Extract the [x, y] coordinate from the center of the cell holding the provided text.  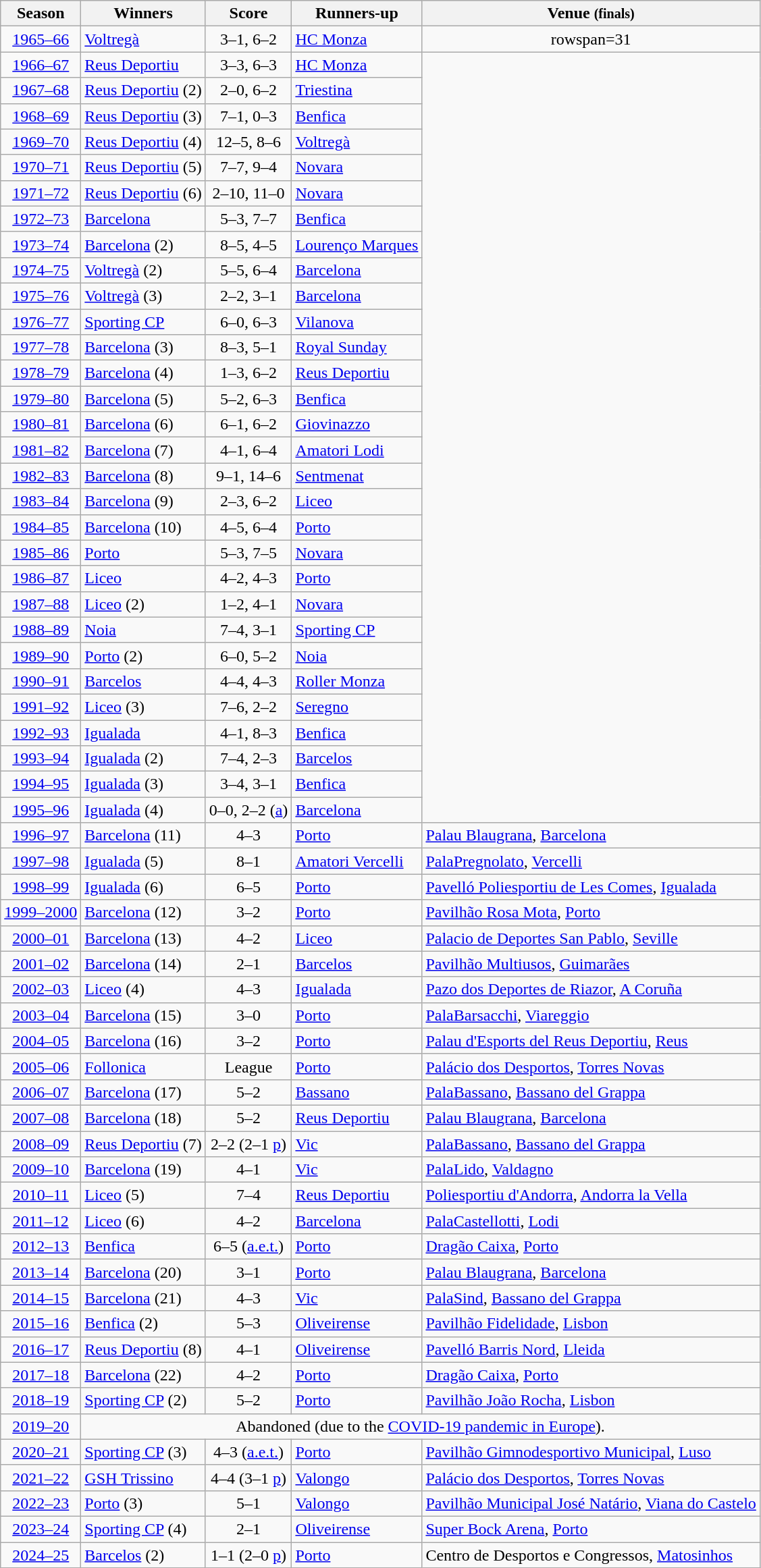
PalaCastellotti, Lodi [591, 1221]
0–0, 2–2 (a) [248, 810]
1981–82 [41, 450]
1986–87 [41, 578]
5–2, 6–3 [248, 399]
Voltregà (3) [143, 296]
Pazo dos Deportes de Riazor, A Coruña [591, 990]
1984–85 [41, 527]
8–5, 4–5 [248, 244]
2001–02 [41, 964]
1969–70 [41, 142]
5–3, 7–5 [248, 553]
7–4 [248, 1195]
5–3, 7–7 [248, 219]
Barcelona (7) [143, 450]
Liceo (2) [143, 604]
Liceo (6) [143, 1221]
2012–13 [41, 1247]
Triestina [357, 90]
Porto (2) [143, 655]
Igualada (2) [143, 759]
2008–09 [41, 1144]
Season [41, 13]
1996–97 [41, 836]
2020–21 [41, 1452]
Follonica [143, 1066]
6–1, 6–2 [248, 425]
1998–99 [41, 887]
2007–08 [41, 1118]
1980–81 [41, 425]
2010–11 [41, 1195]
2002–03 [41, 990]
Sentmenat [357, 476]
Liceo (5) [143, 1195]
2004–05 [41, 1041]
Barcelos (2) [143, 1555]
8–1 [248, 861]
2006–07 [41, 1092]
1966–67 [41, 65]
Super Bock Arena, Porto [591, 1529]
PalaSind, Bassano del Grappa [591, 1298]
5–3 [248, 1324]
Giovinazzo [357, 425]
Pavelló Barris Nord, Lleida [591, 1349]
1–3, 6–2 [248, 373]
2–0, 6–2 [248, 90]
Runners-up [357, 13]
Vilanova [357, 322]
Palacio de Deportes San Pablo, Seville [591, 938]
1970–71 [41, 167]
5–5, 6–4 [248, 270]
1974–75 [41, 270]
2011–12 [41, 1221]
Venue (finals) [591, 13]
Igualada (4) [143, 810]
8–3, 5–1 [248, 348]
Barcelona (9) [143, 502]
Barcelona (17) [143, 1092]
1971–72 [41, 193]
Barcelona (14) [143, 964]
4–5, 6–4 [248, 527]
3–1, 6–2 [248, 39]
Barcelona (8) [143, 476]
Sporting CP (3) [143, 1452]
1978–79 [41, 373]
1–2, 4–1 [248, 604]
Barcelona (19) [143, 1170]
Barcelona (15) [143, 1015]
Royal Sunday [357, 348]
3–3, 6–3 [248, 65]
7–6, 2–2 [248, 707]
1983–84 [41, 502]
2–10, 11–0 [248, 193]
4–1, 8–3 [248, 732]
Score [248, 13]
Igualada (3) [143, 784]
Benfica (2) [143, 1324]
Porto (3) [143, 1503]
1967–68 [41, 90]
Barcelona (21) [143, 1298]
2015–16 [41, 1324]
1987–88 [41, 604]
6–0, 5–2 [248, 655]
Pavilhão Municipal José Natário, Viana do Castelo [591, 1503]
Barcelona (11) [143, 836]
Roller Monza [357, 681]
1968–69 [41, 116]
Reus Deportiu (3) [143, 116]
Sporting CP (4) [143, 1529]
1994–95 [41, 784]
rowspan=31 [591, 39]
Barcelona (3) [143, 348]
Igualada (5) [143, 861]
9–1, 14–6 [248, 476]
Pavilhão João Rocha, Lisbon [591, 1401]
Barcelona (20) [143, 1272]
Reus Deportiu (6) [143, 193]
PalaBarsacchi, Viareggio [591, 1015]
Amatori Lodi [357, 450]
5–1 [248, 1503]
Liceo (4) [143, 990]
Seregno [357, 707]
2016–17 [41, 1349]
7–1, 0–3 [248, 116]
League [248, 1066]
1989–90 [41, 655]
6–5 (a.e.t.) [248, 1247]
Centro de Desportos e Congressos, Matosinhos [591, 1555]
2023–24 [41, 1529]
3–4, 3–1 [248, 784]
2017–18 [41, 1375]
Lourenço Marques [357, 244]
Reus Deportiu (7) [143, 1144]
4–4, 4–3 [248, 681]
4–3 (a.e.t.) [248, 1452]
Liceo (3) [143, 707]
2000–01 [41, 938]
1972–73 [41, 219]
Barcelona (16) [143, 1041]
7–4, 3–1 [248, 630]
Palau d'Esports del Reus Deportiu, Reus [591, 1041]
Barcelona (4) [143, 373]
1–1 (2–0 p) [248, 1555]
4–1, 6–4 [248, 450]
1993–94 [41, 759]
Voltregà (2) [143, 270]
2009–10 [41, 1170]
Amatori Vercelli [357, 861]
1991–92 [41, 707]
2014–15 [41, 1298]
Pavilhão Multiusos, Guimarães [591, 964]
3–0 [248, 1015]
Barcelona (6) [143, 425]
Reus Deportiu (8) [143, 1349]
Reus Deportiu (5) [143, 167]
2022–23 [41, 1503]
Barcelona (18) [143, 1118]
1992–93 [41, 732]
Reus Deportiu (2) [143, 90]
1990–91 [41, 681]
2–3, 6–2 [248, 502]
2–2, 3–1 [248, 296]
12–5, 8–6 [248, 142]
1979–80 [41, 399]
Winners [143, 13]
Barcelona (10) [143, 527]
7–7, 9–4 [248, 167]
PalaLido, Valdagno [591, 1170]
Barcelona (12) [143, 913]
2003–04 [41, 1015]
2021–22 [41, 1478]
1995–96 [41, 810]
Pavilhão Rosa Mota, Porto [591, 913]
1975–76 [41, 296]
4–4 (3–1 p) [248, 1478]
1965–66 [41, 39]
Reus Deportiu (4) [143, 142]
1976–77 [41, 322]
7–4, 2–3 [248, 759]
1997–98 [41, 861]
Barcelona (5) [143, 399]
PalaPregnolato, Vercelli [591, 861]
Pavilhão Gimnodesportivo Municipal, Luso [591, 1452]
Barcelona (22) [143, 1375]
Igualada (6) [143, 887]
2–2 (2–1 p) [248, 1144]
1982–83 [41, 476]
4–2, 4–3 [248, 578]
1973–74 [41, 244]
Poliesportiu d'Andorra, Andorra la Vella [591, 1195]
2024–25 [41, 1555]
Bassano [357, 1092]
3–1 [248, 1272]
1999–2000 [41, 913]
2018–19 [41, 1401]
Barcelona (2) [143, 244]
6–0, 6–3 [248, 322]
Pavilhão Fidelidade, Lisbon [591, 1324]
Abandoned (due to the COVID-19 pandemic in Europe). [421, 1426]
2013–14 [41, 1272]
Sporting CP (2) [143, 1401]
1977–78 [41, 348]
1988–89 [41, 630]
GSH Trissino [143, 1478]
Pavelló Poliesportiu de Les Comes, Igualada [591, 887]
Barcelona (13) [143, 938]
6–5 [248, 887]
2019–20 [41, 1426]
2005–06 [41, 1066]
1985–86 [41, 553]
